Output the [X, Y] coordinate of the center of the cell containing the given text.  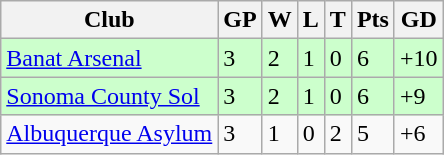
Banat Arsenal [110, 58]
+10 [418, 58]
5 [372, 134]
Pts [372, 20]
+6 [418, 134]
L [310, 20]
GD [418, 20]
Sonoma County Sol [110, 96]
T [338, 20]
Albuquerque Asylum [110, 134]
Club [110, 20]
+9 [418, 96]
GP [240, 20]
W [280, 20]
